Capture the cell that displays the provided text and extract its [X, Y] central coordinate. 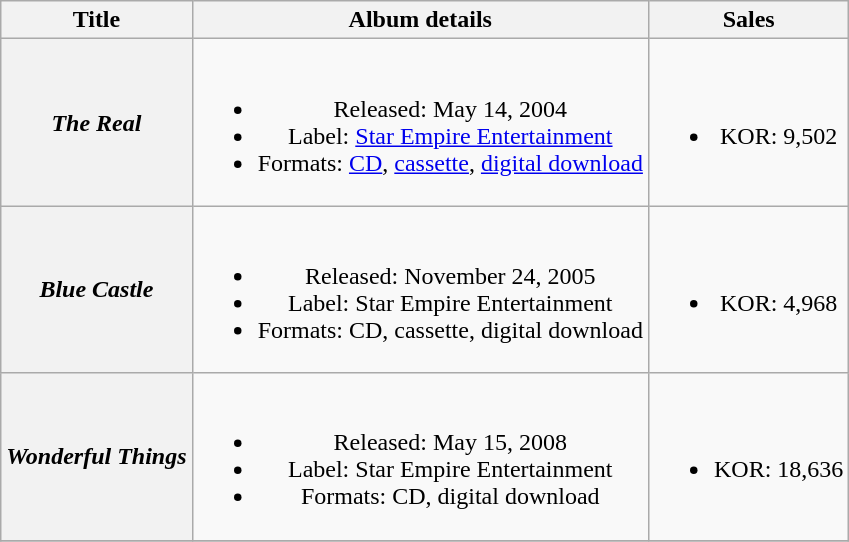
KOR: 9,502 [748, 122]
Blue Castle [96, 290]
Released: May 15, 2008Label: Star Empire EntertainmentFormats: CD, digital download [420, 456]
Released: November 24, 2005Label: Star Empire EntertainmentFormats: CD, cassette, digital download [420, 290]
KOR: 18,636 [748, 456]
Album details [420, 20]
The Real [96, 122]
Wonderful Things [96, 456]
Title [96, 20]
Sales [748, 20]
KOR: 4,968 [748, 290]
Released: May 14, 2004Label: Star Empire EntertainmentFormats: CD, cassette, digital download [420, 122]
